Search for the cell housing the specified text and yield its [x, y] center coordinate. 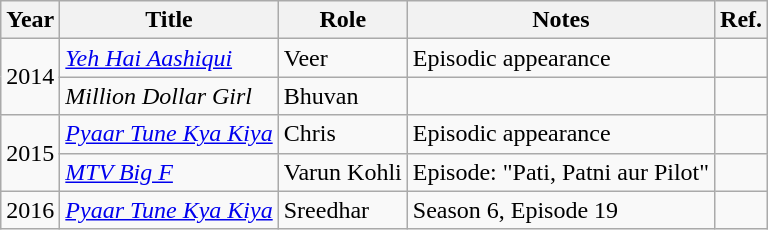
Episode: "Pati, Patni aur Pilot" [560, 172]
MTV Big F [169, 172]
Ref. [742, 20]
2016 [30, 210]
Yeh Hai Aashiqui [169, 58]
Role [342, 20]
Bhuvan [342, 96]
Year [30, 20]
2014 [30, 77]
Notes [560, 20]
2015 [30, 153]
Veer [342, 58]
Million Dollar Girl [169, 96]
Chris [342, 134]
Sreedhar [342, 210]
Varun Kohli [342, 172]
Title [169, 20]
Season 6, Episode 19 [560, 210]
